Return (x, y) of the center of cell containing provided text 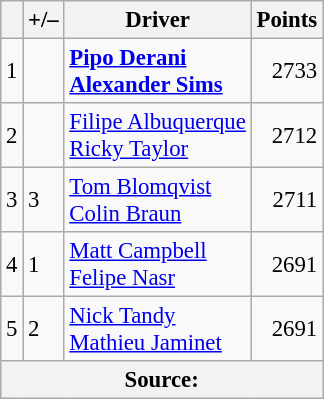
2733 (286, 72)
5 (12, 330)
2712 (286, 136)
Nick Tandy Mathieu Jaminet (158, 330)
Pipo Derani Alexander Sims (158, 72)
+/– (44, 20)
Tom Blomqvist Colin Braun (158, 200)
Driver (158, 20)
4 (12, 264)
2711 (286, 200)
Matt Campbell Felipe Nasr (158, 264)
Filipe Albuquerque Ricky Taylor (158, 136)
Points (286, 20)
